Capture the cell that displays the provided text and extract its (X, Y) central coordinate. 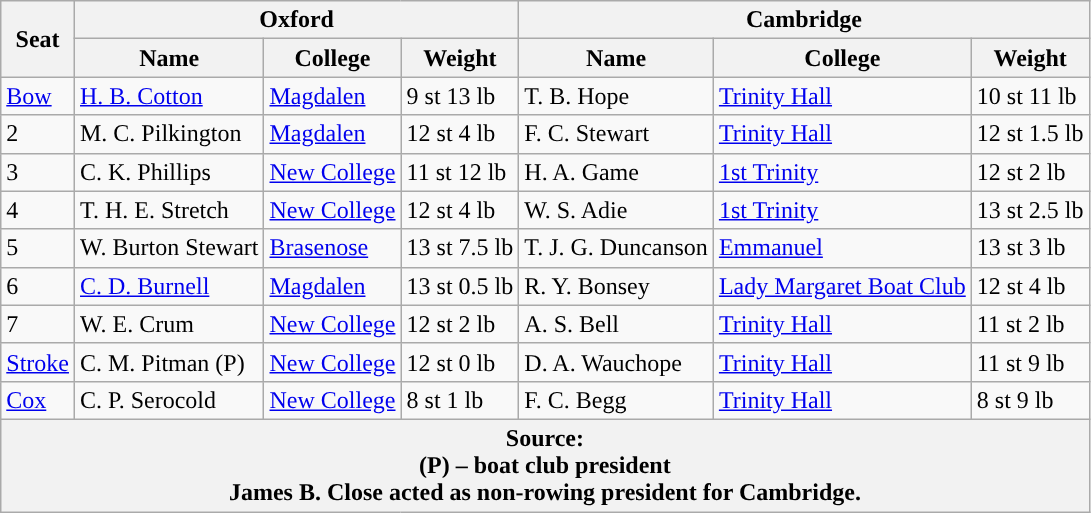
8 st 9 lb (1030, 400)
A. S. Bell (616, 324)
C. M. Pitman (P) (168, 362)
10 st 11 lb (1030, 96)
W. E. Crum (168, 324)
12 st 1.5 lb (1030, 134)
T. J. G. Duncanson (616, 248)
11 st 12 lb (460, 172)
C. P. Serocold (168, 400)
7 (38, 324)
F. C. Begg (616, 400)
Bow (38, 96)
R. Y. Bonsey (616, 286)
W. Burton Stewart (168, 248)
Seat (38, 39)
8 st 1 lb (460, 400)
Source:(P) – boat club presidentJames B. Close acted as non-rowing president for Cambridge. (545, 465)
9 st 13 lb (460, 96)
F. C. Stewart (616, 134)
13 st 3 lb (1030, 248)
4 (38, 210)
11 st 2 lb (1030, 324)
Lady Margaret Boat Club (842, 286)
H. B. Cotton (168, 96)
Oxford (296, 20)
D. A. Wauchope (616, 362)
T. B. Hope (616, 96)
13 st 0.5 lb (460, 286)
3 (38, 172)
6 (38, 286)
H. A. Game (616, 172)
13 st 2.5 lb (1030, 210)
2 (38, 134)
C. K. Phillips (168, 172)
13 st 7.5 lb (460, 248)
11 st 9 lb (1030, 362)
Stroke (38, 362)
Cambridge (804, 20)
Emmanuel (842, 248)
T. H. E. Stretch (168, 210)
Brasenose (332, 248)
Cox (38, 400)
M. C. Pilkington (168, 134)
W. S. Adie (616, 210)
12 st 0 lb (460, 362)
5 (38, 248)
C. D. Burnell (168, 286)
